Extract the (X, Y) coordinate from the center of the cell holding the provided text.  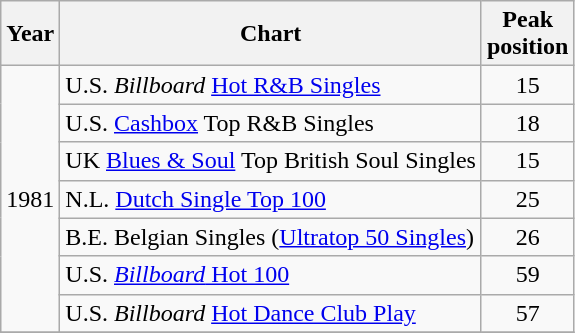
59 (527, 275)
Chart (271, 34)
B.E. Belgian Singles (Ultratop 50 Singles) (271, 237)
U.S. Billboard Hot Dance Club Play (271, 313)
25 (527, 199)
26 (527, 237)
UK Blues & Soul Top British Soul Singles (271, 161)
N.L. Dutch Single Top 100 (271, 199)
U.S. Cashbox Top R&B Singles (271, 123)
1981 (30, 199)
Year (30, 34)
57 (527, 313)
U.S. Billboard Hot R&B Singles (271, 85)
18 (527, 123)
U.S. Billboard Hot 100 (271, 275)
Peakposition (527, 34)
